Find where the given text appears and provide that cell's center as (x, y) coordinate. 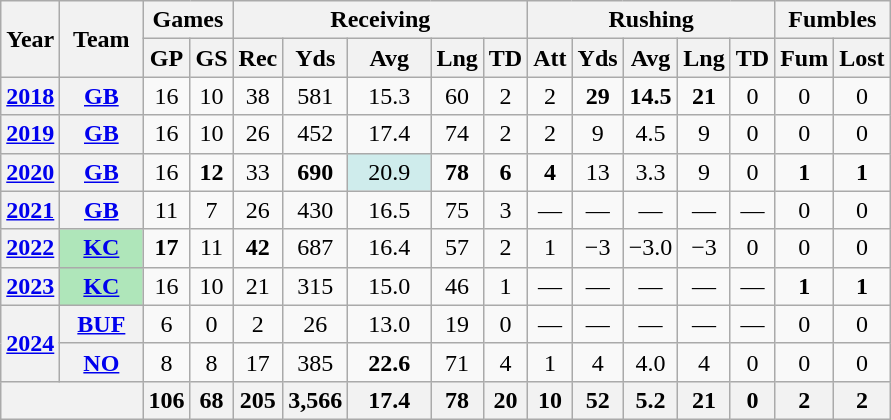
5.2 (650, 400)
22.6 (390, 362)
13.0 (390, 324)
75 (457, 210)
NO (102, 362)
452 (316, 134)
4.5 (650, 134)
2023 (30, 286)
16.4 (390, 248)
690 (316, 172)
Fumbles (832, 20)
2021 (30, 210)
Rushing (652, 20)
430 (316, 210)
42 (258, 248)
57 (457, 248)
12 (212, 172)
16.5 (390, 210)
Rec (258, 58)
2024 (30, 343)
Lost (862, 58)
33 (258, 172)
3.3 (650, 172)
2019 (30, 134)
Receiving (380, 20)
38 (258, 96)
687 (316, 248)
20 (505, 400)
2020 (30, 172)
BUF (102, 324)
Fum (804, 58)
4.0 (650, 362)
14.5 (650, 96)
315 (316, 286)
60 (457, 96)
68 (212, 400)
20.9 (390, 172)
3 (505, 210)
19 (457, 324)
46 (457, 286)
2018 (30, 96)
GP (166, 58)
Year (30, 39)
Team (102, 39)
15.0 (390, 286)
52 (598, 400)
−3.0 (650, 248)
2022 (30, 248)
3,566 (316, 400)
29 (598, 96)
13 (598, 172)
GS (212, 58)
581 (316, 96)
74 (457, 134)
15.3 (390, 96)
71 (457, 362)
7 (212, 210)
Games (188, 20)
Att (550, 58)
205 (258, 400)
106 (166, 400)
385 (316, 362)
